Return (x, y) of the center of cell containing provided text 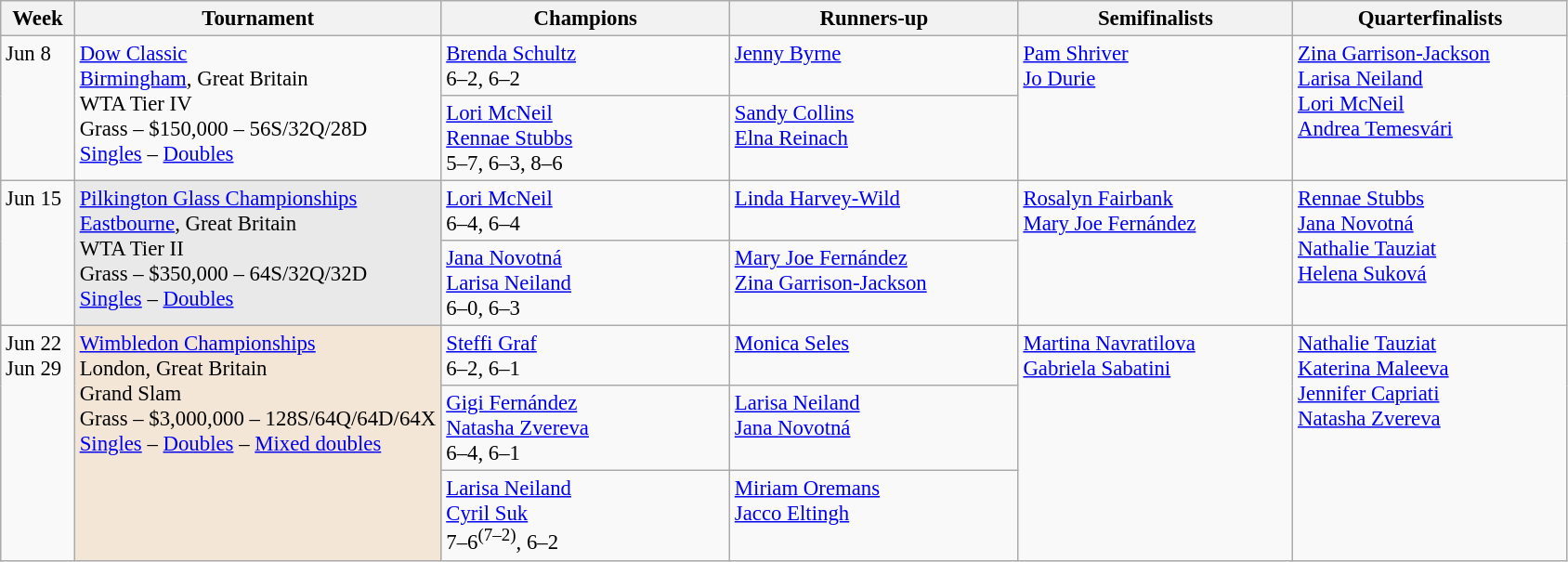
Brenda Schultz6–2, 6–2 (585, 67)
Martina Navratilova Gabriela Sabatini (1156, 443)
Steffi Graf6–2, 6–1 (585, 357)
Tournament (258, 19)
Pam Shriver Jo Durie (1156, 109)
Larisa Neiland Cyril Suk7–6(7–2), 6–2 (585, 516)
Dow ClassicBirmingham, Great BritainWTA Tier IVGrass – $150,000 – 56S/32Q/28DSingles – Doubles (258, 109)
Runners-up (875, 19)
Lori McNeil Rennae Stubbs5–7, 6–3, 8–6 (585, 138)
Gigi Fernández Natasha Zvereva6–4, 6–1 (585, 429)
Lori McNeil6–4, 6–4 (585, 212)
Jana Novotná Larisa Neiland6–0, 6–3 (585, 283)
Week (38, 19)
Rennae Stubbs Jana Novotná Nathalie Tauziat Helena Suková (1431, 254)
Monica Seles (875, 357)
Pilkington Glass ChampionshipsEastbourne, Great BritainWTA Tier IIGrass – $350,000 – 64S/32Q/32DSingles – Doubles (258, 254)
Miriam Oremans Jacco Eltingh (875, 516)
Semifinalists (1156, 19)
Jun 8 (38, 109)
Sandy Collins Elna Reinach (875, 138)
Larisa Neiland Jana Novotná (875, 429)
Jun 22Jun 29 (38, 443)
Mary Joe Fernández Zina Garrison-Jackson (875, 283)
Zina Garrison-Jackson Larisa Neiland Lori McNeil Andrea Temesvári (1431, 109)
Quarterfinalists (1431, 19)
Champions (585, 19)
Jun 15 (38, 254)
Jenny Byrne (875, 67)
Wimbledon ChampionshipsLondon, Great BritainGrand SlamGrass – $3,000,000 – 128S/64Q/64D/64XSingles – Doubles – Mixed doubles (258, 443)
Rosalyn Fairbank Mary Joe Fernández (1156, 254)
Linda Harvey-Wild (875, 212)
Nathalie Tauziat Katerina Maleeva Jennifer Capriati Natasha Zvereva (1431, 443)
